Provide the (X, Y) coordinate of the cell's center where the given text is located.  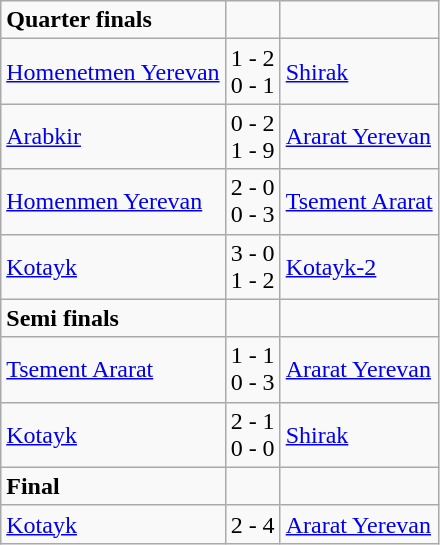
1 - 20 - 1 (252, 72)
Semi finals (113, 318)
2 - 00 - 3 (252, 202)
Kotayk-2 (359, 266)
Quarter finals (113, 20)
Final (113, 486)
0 - 21 - 9 (252, 136)
3 - 01 - 2 (252, 266)
Homenetmen Yerevan (113, 72)
Homenmen Yerevan (113, 202)
2 - 10 - 0 (252, 434)
2 - 4 (252, 524)
1 - 10 - 3 (252, 370)
Arabkir (113, 136)
